Extract the (X, Y) coordinate from the center of the cell holding the provided text.  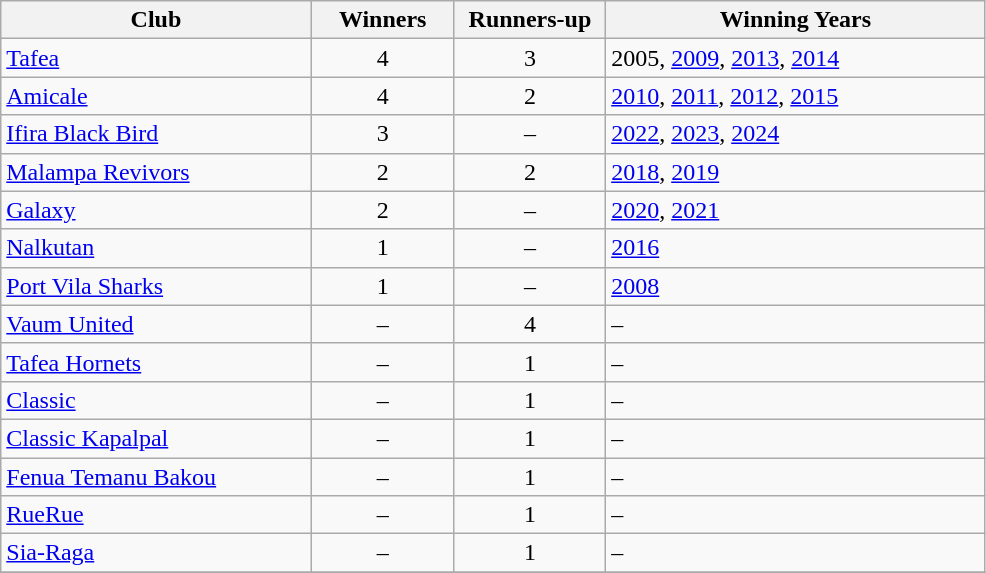
Tafea (156, 58)
2008 (796, 286)
2022, 2023, 2024 (796, 134)
Port Vila Sharks (156, 286)
Winning Years (796, 20)
2010, 2011, 2012, 2015 (796, 96)
Amicale (156, 96)
Nalkutan (156, 248)
Vaum United (156, 324)
Runners-up (530, 20)
Winners (382, 20)
2005, 2009, 2013, 2014 (796, 58)
2016 (796, 248)
2020, 2021 (796, 210)
Fenua Temanu Bakou (156, 477)
Classic (156, 400)
Club (156, 20)
2018, 2019 (796, 172)
RueRue (156, 515)
Galaxy (156, 210)
Tafea Hornets (156, 362)
Sia-Raga (156, 553)
Classic Kapalpal (156, 438)
Malampa Revivors (156, 172)
Ifira Black Bird (156, 134)
